Find where the given text appears and provide that cell's center as (x, y) coordinate. 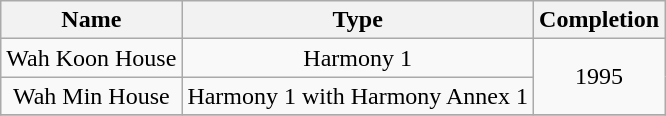
Harmony 1 (358, 58)
1995 (600, 77)
Type (358, 20)
Harmony 1 with Harmony Annex 1 (358, 96)
Wah Min House (92, 96)
Name (92, 20)
Wah Koon House (92, 58)
Completion (600, 20)
